From the cell containing the given text, extract its center point as [X, Y] coordinate. 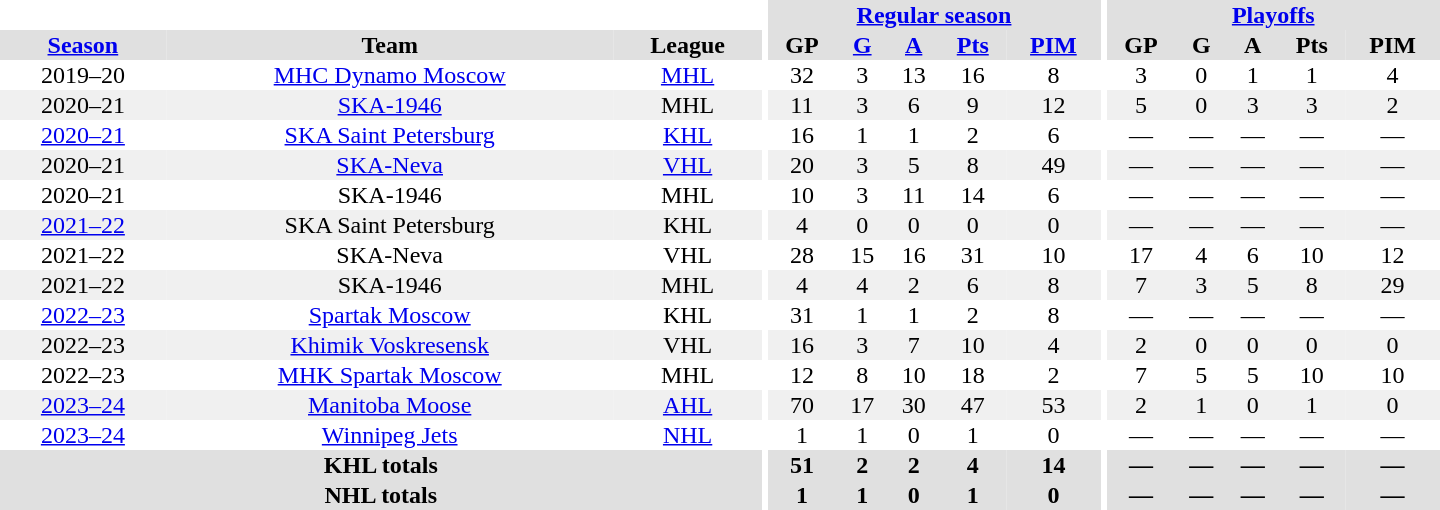
70 [802, 405]
Spartak Moscow [390, 315]
NHL [688, 435]
Winnipeg Jets [390, 435]
Season [83, 45]
9 [972, 105]
NHL totals [381, 495]
Playoffs [1273, 15]
47 [972, 405]
Regular season [934, 15]
KHL totals [381, 465]
Team [390, 45]
League [688, 45]
Khimik Voskresensk [390, 345]
18 [972, 375]
51 [802, 465]
13 [914, 75]
MHK Spartak Moscow [390, 375]
MHC Dynamo Moscow [390, 75]
28 [802, 255]
AHL [688, 405]
30 [914, 405]
20 [802, 165]
29 [1392, 285]
15 [862, 255]
2019–20 [83, 75]
Manitoba Moose [390, 405]
53 [1054, 405]
49 [1054, 165]
32 [802, 75]
